Return the [X, Y] coordinate for the center point of the cell that contains the specified text.  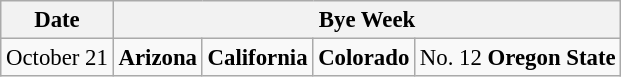
Arizona [158, 58]
Colorado [364, 58]
No. 12 Oregon State [518, 58]
Bye Week [367, 20]
October 21 [57, 58]
California [258, 58]
Date [57, 20]
